Search for the cell housing the specified text and yield its [X, Y] center coordinate. 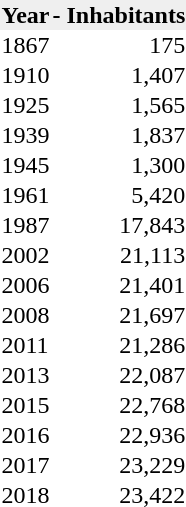
2013 [26, 375]
1910 [26, 75]
1867 [26, 45]
1925 [26, 105]
2016 [26, 435]
2015 [26, 405]
1987 [26, 225]
2006 [26, 285]
2017 [26, 465]
1945 [26, 165]
Year [26, 15]
2011 [26, 345]
1939 [26, 135]
2008 [26, 315]
2002 [26, 255]
1961 [26, 195]
